Provide the (X, Y) coordinate of the cell's center where the given text is located.  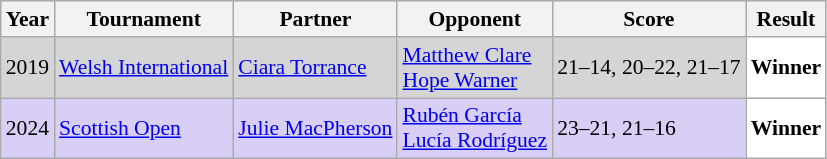
Opponent (474, 19)
2024 (28, 128)
2019 (28, 68)
Ciara Torrance (315, 68)
Partner (315, 19)
Score (649, 19)
21–14, 20–22, 21–17 (649, 68)
Welsh International (144, 68)
Result (786, 19)
23–21, 21–16 (649, 128)
Scottish Open (144, 128)
Year (28, 19)
Julie MacPherson (315, 128)
Rubén García Lucía Rodríguez (474, 128)
Tournament (144, 19)
Matthew Clare Hope Warner (474, 68)
